Identify which cell holds the provided text, then report its (x, y) central coordinate. 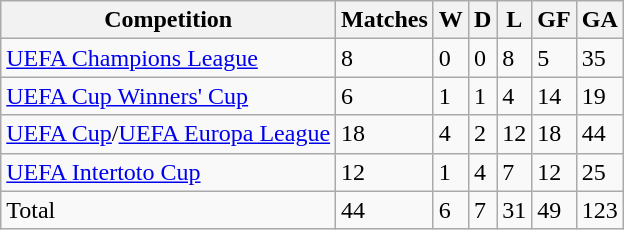
D (482, 20)
GF (554, 20)
UEFA Champions League (168, 58)
Total (168, 210)
123 (600, 210)
5 (554, 58)
25 (600, 172)
31 (514, 210)
GA (600, 20)
Competition (168, 20)
49 (554, 210)
35 (600, 58)
Matches (385, 20)
L (514, 20)
2 (482, 134)
19 (600, 96)
UEFA Intertoto Cup (168, 172)
UEFA Cup Winners' Cup (168, 96)
W (450, 20)
UEFA Cup/UEFA Europa League (168, 134)
14 (554, 96)
